For the text-containing cell, return its midpoint in (x, y) coordinate format. 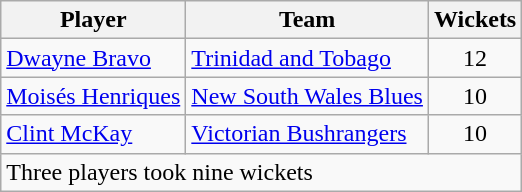
Clint McKay (94, 134)
Player (94, 20)
Team (308, 20)
Victorian Bushrangers (308, 134)
Moisés Henriques (94, 96)
12 (474, 58)
Trinidad and Tobago (308, 58)
Dwayne Bravo (94, 58)
New South Wales Blues (308, 96)
Three players took nine wickets (262, 172)
Wickets (474, 20)
